Pinpoint the cell where the given text exists, returning its (X, Y) midpoint coordinate. 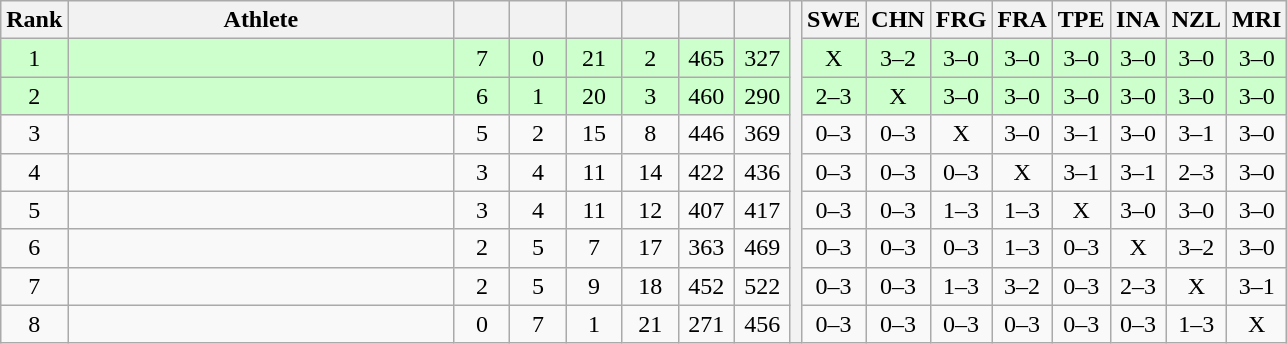
522 (762, 286)
407 (706, 210)
INA (1138, 20)
FRA (1022, 20)
327 (762, 58)
Rank (34, 20)
290 (762, 96)
NZL (1196, 20)
436 (762, 172)
TPE (1081, 20)
14 (650, 172)
12 (650, 210)
17 (650, 248)
20 (594, 96)
271 (706, 324)
363 (706, 248)
469 (762, 248)
SWE (833, 20)
18 (650, 286)
369 (762, 134)
Athlete (261, 20)
CHN (898, 20)
417 (762, 210)
9 (594, 286)
460 (706, 96)
456 (762, 324)
FRG (961, 20)
465 (706, 58)
15 (594, 134)
422 (706, 172)
446 (706, 134)
452 (706, 286)
MRI (1257, 20)
